Detect which cell encompasses the target text, then output its (x, y) center coordinate. 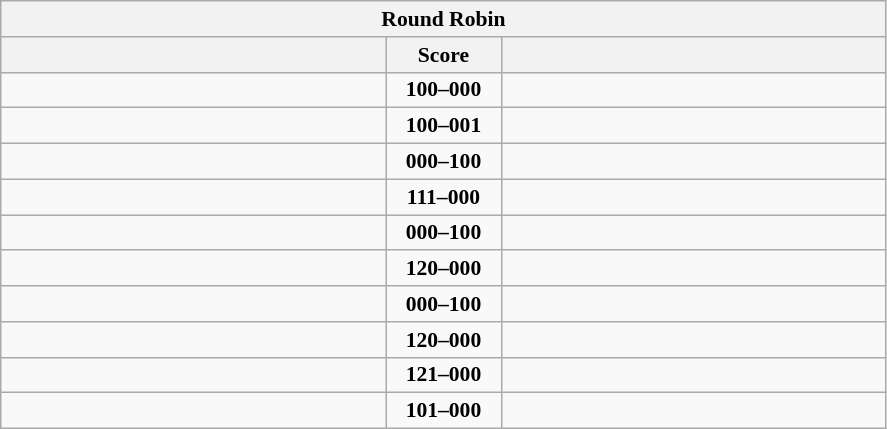
100–001 (444, 126)
101–000 (444, 411)
100–000 (444, 90)
Score (444, 55)
Round Robin (444, 19)
121–000 (444, 375)
111–000 (444, 197)
